From the cell containing the given text, extract its center point as [X, Y] coordinate. 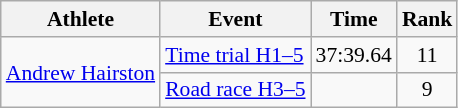
11 [428, 55]
Time trial H1–5 [235, 55]
37:39.64 [354, 55]
Rank [428, 19]
Andrew Hairston [80, 72]
Athlete [80, 19]
9 [428, 90]
Road race H3–5 [235, 90]
Time [354, 19]
Event [235, 19]
